Output the (x, y) coordinate of the center of the cell containing the given text.  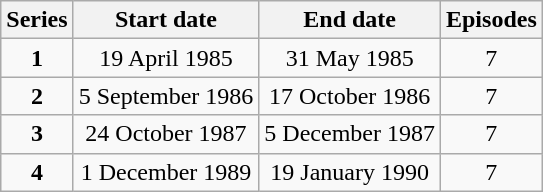
17 October 1986 (350, 96)
Episodes (491, 20)
5 September 1986 (166, 96)
19 January 1990 (350, 172)
End date (350, 20)
1 (37, 58)
3 (37, 134)
19 April 1985 (166, 58)
4 (37, 172)
24 October 1987 (166, 134)
2 (37, 96)
31 May 1985 (350, 58)
1 December 1989 (166, 172)
Series (37, 20)
Start date (166, 20)
5 December 1987 (350, 134)
